Return the [x, y] coordinate for the center point of the cell that contains the specified text.  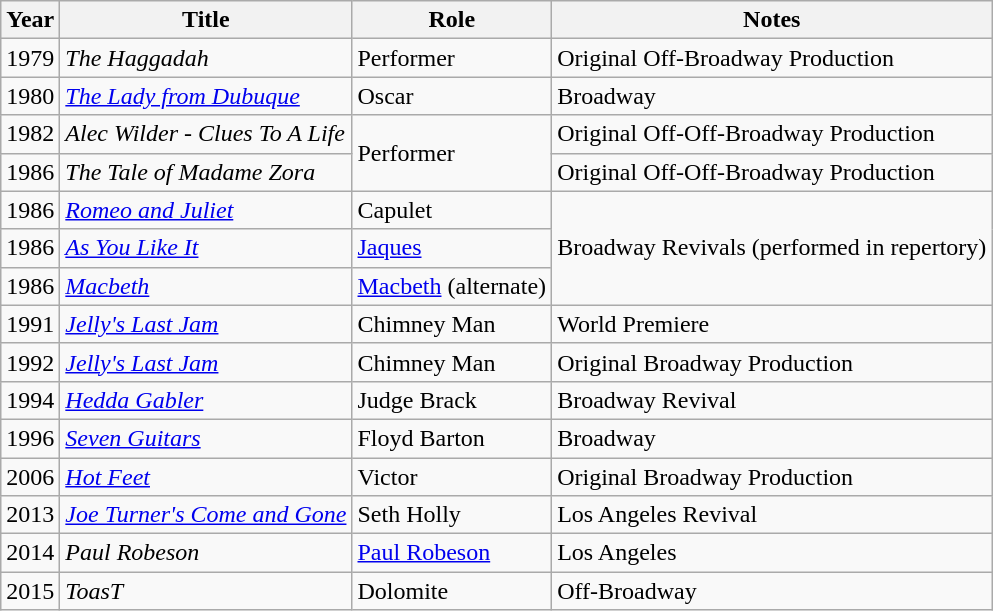
Broadway Revivals (performed in repertory) [772, 248]
Seven Guitars [206, 438]
Capulet [452, 210]
1992 [30, 362]
Hedda Gabler [206, 400]
The Lady from Dubuque [206, 96]
Year [30, 20]
Dolomite [452, 591]
Romeo and Juliet [206, 210]
Original Off-Broadway Production [772, 58]
2006 [30, 477]
Los Angeles [772, 553]
Victor [452, 477]
Hot Feet [206, 477]
Oscar [452, 96]
1982 [30, 134]
Jaques [452, 248]
The Tale of Madame Zora [206, 172]
1994 [30, 400]
The Haggadah [206, 58]
Los Angeles Revival [772, 515]
Notes [772, 20]
Joe Turner's Come and Gone [206, 515]
1980 [30, 96]
Seth Holly [452, 515]
As You Like It [206, 248]
Macbeth [206, 286]
Broadway Revival [772, 400]
World Premiere [772, 324]
1996 [30, 438]
Floyd Barton [452, 438]
2014 [30, 553]
2013 [30, 515]
Macbeth (alternate) [452, 286]
Role [452, 20]
2015 [30, 591]
Alec Wilder - Clues To A Life [206, 134]
ToasT [206, 591]
1991 [30, 324]
Off-Broadway [772, 591]
Title [206, 20]
1979 [30, 58]
Judge Brack [452, 400]
